Capture the cell that displays the provided text and extract its [X, Y] central coordinate. 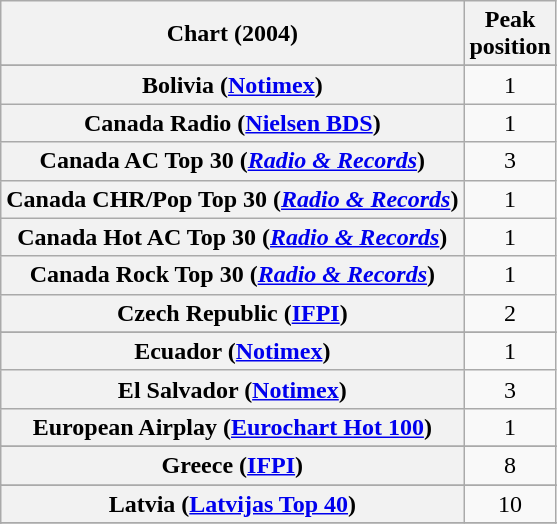
El Salvador (Notimex) [232, 389]
Ecuador (Notimex) [232, 351]
European Airplay (Eurochart Hot 100) [232, 427]
Canada Rock Top 30 (Radio & Records) [232, 275]
Latvia (Latvijas Top 40) [232, 503]
Czech Republic (IFPI) [232, 313]
Greece (IFPI) [232, 465]
10 [510, 503]
Canada Hot AC Top 30 (Radio & Records) [232, 237]
Canada AC Top 30 (Radio & Records) [232, 161]
Canada CHR/Pop Top 30 (Radio & Records) [232, 199]
Canada Radio (Nielsen BDS) [232, 123]
Chart (2004) [232, 34]
Peakposition [510, 34]
8 [510, 465]
Bolivia (Notimex) [232, 85]
2 [510, 313]
